Extract the [X, Y] coordinate from the center of the cell holding the provided text.  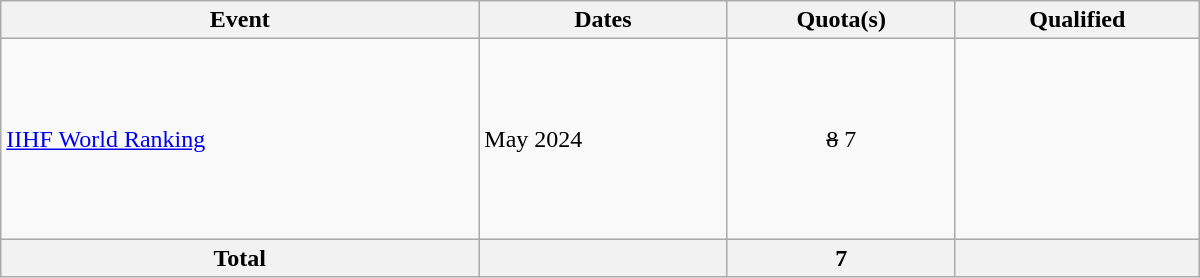
8 7 [842, 139]
Total [240, 258]
May 2024 [603, 139]
Dates [603, 20]
Event [240, 20]
IIHF World Ranking [240, 139]
Qualified [1077, 20]
Quota(s) [842, 20]
7 [842, 258]
